Output the [X, Y] coordinate of the center of the cell containing the given text.  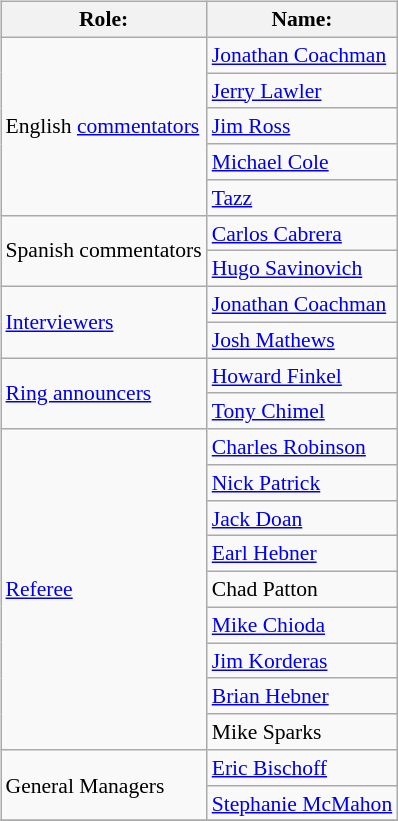
Role: [103, 20]
Nick Patrick [302, 483]
Josh Mathews [302, 340]
Eric Bischoff [302, 768]
Tony Chimel [302, 411]
Ring announcers [103, 394]
General Managers [103, 786]
Jim Ross [302, 126]
Howard Finkel [302, 376]
Jim Korderas [302, 661]
Interviewers [103, 322]
Mike Sparks [302, 732]
Chad Patton [302, 590]
Spanish commentators [103, 250]
Earl Hebner [302, 554]
Jerry Lawler [302, 91]
Jack Doan [302, 518]
Tazz [302, 198]
Referee [103, 590]
English commentators [103, 126]
Brian Hebner [302, 696]
Name: [302, 20]
Mike Chioda [302, 625]
Hugo Savinovich [302, 269]
Stephanie McMahon [302, 803]
Michael Cole [302, 162]
Carlos Cabrera [302, 233]
Charles Robinson [302, 447]
